Locate the cell with the specified text and output its (x, y) center coordinate. 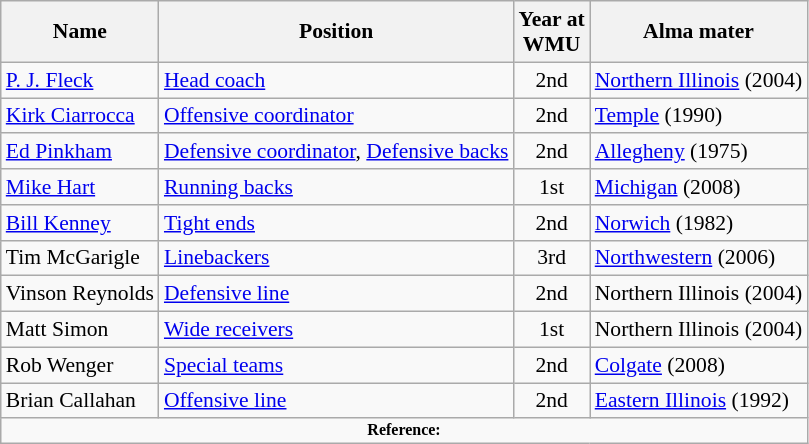
Defensive coordinator, Defensive backs (336, 152)
Reference: (404, 431)
Colgate (2008) (699, 365)
P. J. Fleck (80, 80)
Eastern Illinois (1992) (699, 401)
Michigan (2008) (699, 187)
Offensive coordinator (336, 116)
Running backs (336, 187)
Rob Wenger (80, 365)
Linebackers (336, 258)
Alma mater (699, 32)
Tight ends (336, 223)
Wide receivers (336, 330)
Bill Kenney (80, 223)
Temple (1990) (699, 116)
Northwestern (2006) (699, 258)
Vinson Reynolds (80, 294)
Kirk Ciarrocca (80, 116)
Brian Callahan (80, 401)
Position (336, 32)
Norwich (1982) (699, 223)
Head coach (336, 80)
3rd (551, 258)
Mike Hart (80, 187)
Special teams (336, 365)
Defensive line (336, 294)
Tim McGarigle (80, 258)
Offensive line (336, 401)
Ed Pinkham (80, 152)
Year atWMU (551, 32)
Name (80, 32)
Matt Simon (80, 330)
Allegheny (1975) (699, 152)
